Output the [x, y] coordinate of the center of the cell containing the given text.  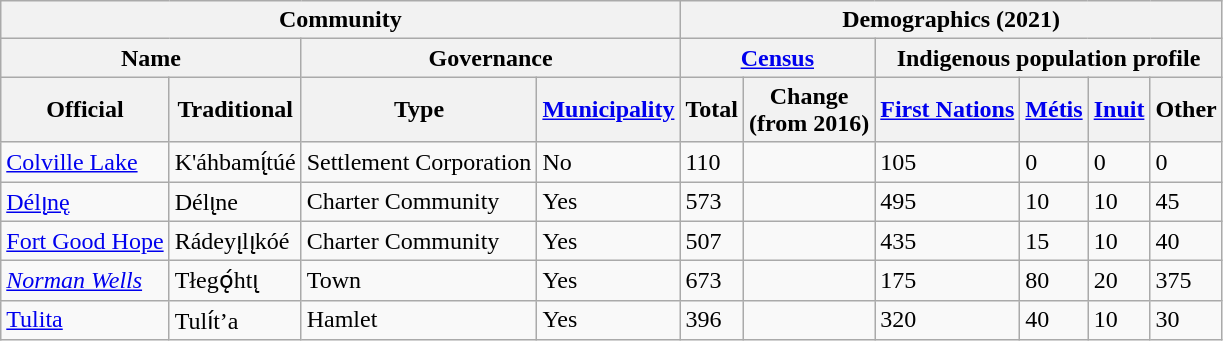
Municipality [608, 110]
Colville Lake [85, 162]
320 [948, 320]
15 [1054, 241]
Census [778, 58]
Délı̨ne [235, 202]
Traditional [235, 110]
110 [712, 162]
105 [948, 162]
435 [948, 241]
Type [419, 110]
Total [712, 110]
573 [712, 202]
Hamlet [419, 320]
Indigenous population profile [1049, 58]
45 [1186, 202]
Change(from 2016) [808, 110]
No [608, 162]
Town [419, 281]
507 [712, 241]
375 [1186, 281]
Délı̨nę [85, 202]
Demographics (2021) [951, 20]
20 [1119, 281]
Governance [490, 58]
Rádeyı̨lı̨kóé [235, 241]
Other [1186, 110]
Tulita [85, 320]
First Nations [948, 110]
K'áhbamı̨́túé [235, 162]
80 [1054, 281]
Settlement Corporation [419, 162]
Official [85, 110]
673 [712, 281]
Tulı́t’a [235, 320]
Inuit [1119, 110]
396 [712, 320]
Métis [1054, 110]
Tłegǫ́htı̨ [235, 281]
Norman Wells [85, 281]
Name [151, 58]
30 [1186, 320]
175 [948, 281]
Community [340, 20]
495 [948, 202]
Fort Good Hope [85, 241]
